Capture the cell that displays the provided text and extract its [X, Y] central coordinate. 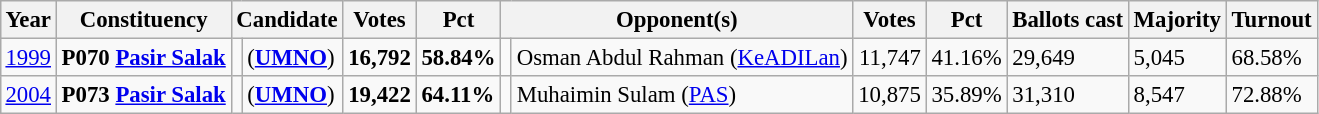
P073 Pasir Salak [144, 95]
Majority [1177, 20]
5,045 [1177, 57]
10,875 [890, 95]
72.88% [1272, 95]
Constituency [144, 20]
64.11% [458, 95]
2004 [28, 95]
Opponent(s) [677, 20]
68.58% [1272, 57]
29,649 [1068, 57]
11,747 [890, 57]
41.16% [966, 57]
35.89% [966, 95]
19,422 [380, 95]
16,792 [380, 57]
Candidate [287, 20]
Year [28, 20]
58.84% [458, 57]
Ballots cast [1068, 20]
P070 Pasir Salak [144, 57]
Turnout [1272, 20]
8,547 [1177, 95]
Osman Abdul Rahman (KeADILan) [682, 57]
Muhaimin Sulam (PAS) [682, 95]
1999 [28, 57]
31,310 [1068, 95]
